Output the [x, y] coordinate of the center of the cell containing the given text.  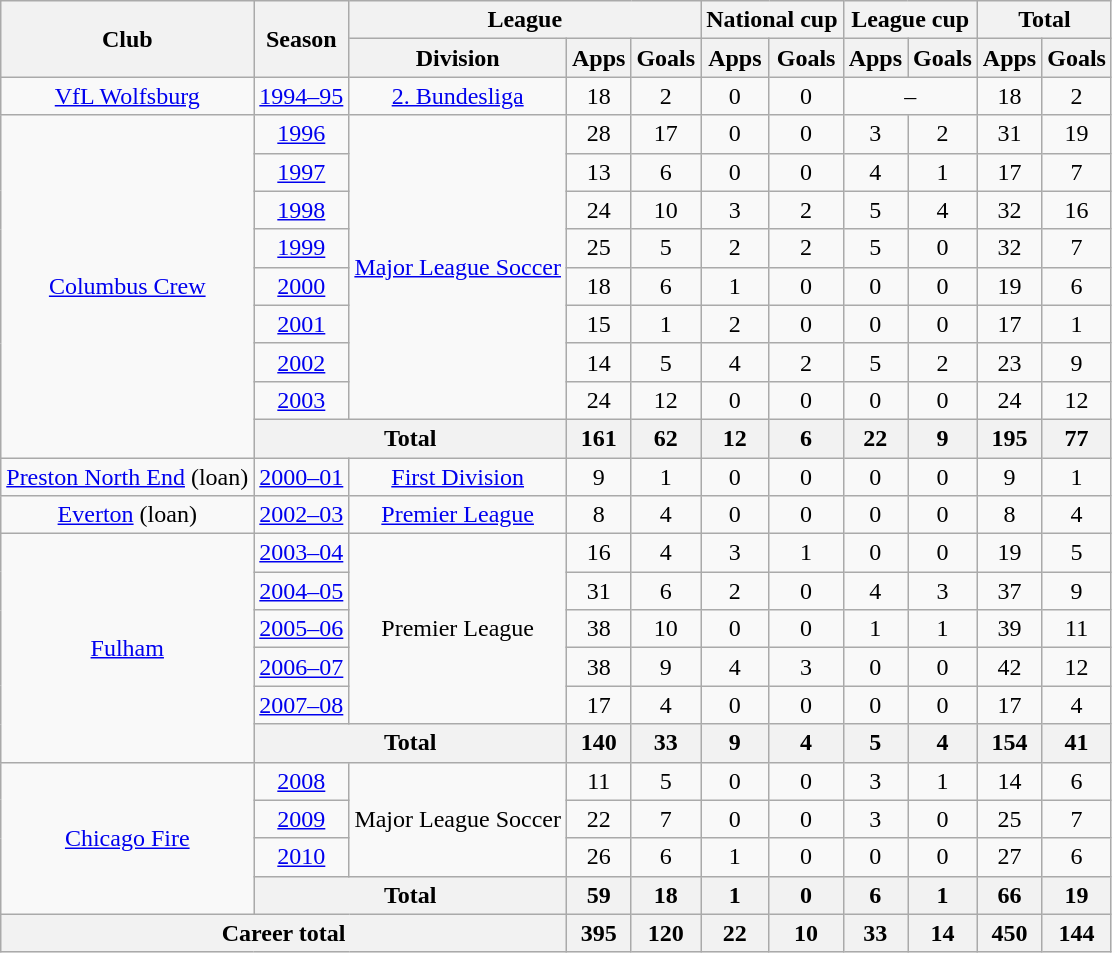
450 [1009, 933]
2006–07 [302, 667]
120 [666, 933]
2004–05 [302, 591]
Columbus Crew [128, 286]
2000 [302, 286]
77 [1077, 438]
2007–08 [302, 705]
154 [1009, 743]
2001 [302, 324]
28 [598, 134]
195 [1009, 438]
62 [666, 438]
1996 [302, 134]
Everton (loan) [128, 515]
144 [1077, 933]
First Division [458, 477]
2003–04 [302, 553]
VfL Wolfsburg [128, 96]
37 [1009, 591]
2005–06 [302, 629]
395 [598, 933]
2. Bundesliga [458, 96]
Preston North End (loan) [128, 477]
2002–03 [302, 515]
15 [598, 324]
Division [458, 58]
2008 [302, 781]
26 [598, 857]
2010 [302, 857]
Club [128, 39]
13 [598, 172]
2003 [302, 400]
Fulham [128, 648]
2000–01 [302, 477]
66 [1009, 895]
59 [598, 895]
National cup [772, 20]
2002 [302, 362]
1999 [302, 248]
1998 [302, 210]
Career total [284, 933]
2009 [302, 819]
Chicago Fire [128, 838]
Season [302, 39]
161 [598, 438]
42 [1009, 667]
1994–95 [302, 96]
League cup [910, 20]
41 [1077, 743]
League [525, 20]
140 [598, 743]
– [910, 96]
1997 [302, 172]
23 [1009, 362]
39 [1009, 629]
27 [1009, 857]
